Search for the cell housing the specified text and yield its [x, y] center coordinate. 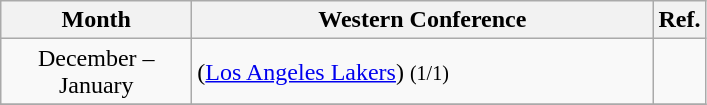
(Los Angeles Lakers) (1/1) [422, 72]
Western Conference [422, 20]
Ref. [680, 20]
December – January [96, 72]
Month [96, 20]
